Determine the (x, y) coordinate at the center of the cell enclosing the given text.  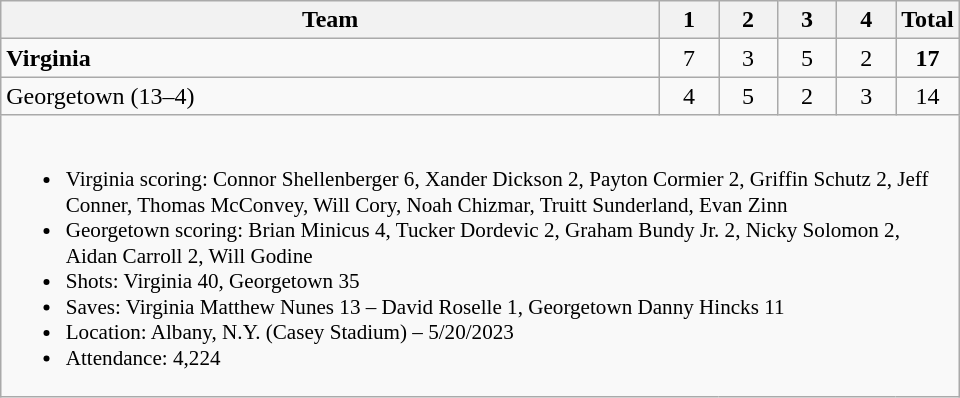
17 (928, 58)
Virginia (330, 58)
Georgetown (13–4) (330, 96)
7 (688, 58)
14 (928, 96)
Total (928, 20)
1 (688, 20)
Team (330, 20)
